Capture the cell that displays the provided text and extract its (X, Y) central coordinate. 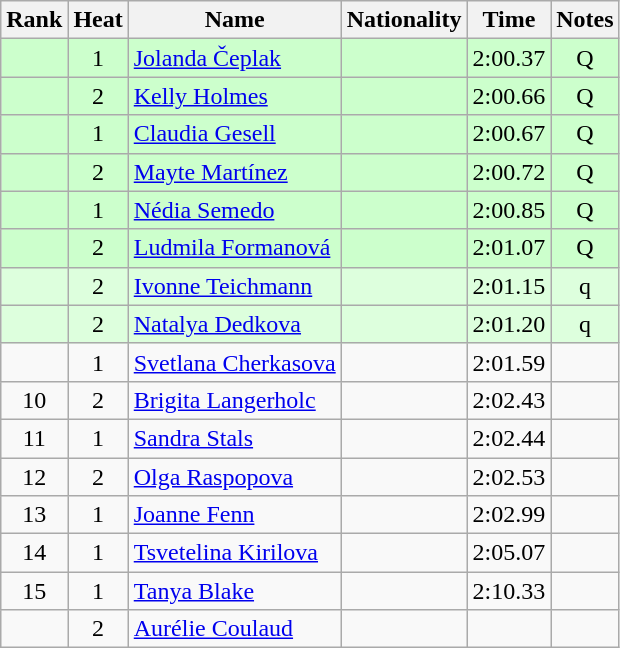
Nédia Semedo (234, 210)
Kelly Holmes (234, 96)
Tanya Blake (234, 591)
Nationality (404, 20)
Mayte Martínez (234, 172)
Time (509, 20)
Svetlana Cherkasova (234, 362)
Ivonne Teichmann (234, 286)
2:00.85 (509, 210)
2:02.53 (509, 477)
12 (34, 477)
Olga Raspopova (234, 477)
13 (34, 515)
2:01.20 (509, 324)
2:01.59 (509, 362)
Rank (34, 20)
2:00.37 (509, 58)
Brigita Langerholc (234, 400)
2:02.43 (509, 400)
2:05.07 (509, 553)
Claudia Gesell (234, 134)
2:10.33 (509, 591)
2:00.66 (509, 96)
2:02.44 (509, 438)
2:02.99 (509, 515)
Joanne Fenn (234, 515)
15 (34, 591)
Sandra Stals (234, 438)
10 (34, 400)
Heat (98, 20)
Notes (585, 20)
14 (34, 553)
Tsvetelina Kirilova (234, 553)
Name (234, 20)
Natalya Dedkova (234, 324)
Ludmila Formanová (234, 248)
2:00.67 (509, 134)
2:01.07 (509, 248)
11 (34, 438)
2:00.72 (509, 172)
2:01.15 (509, 286)
Aurélie Coulaud (234, 629)
Jolanda Čeplak (234, 58)
